Extract the (x, y) coordinate from the center of the cell holding the provided text.  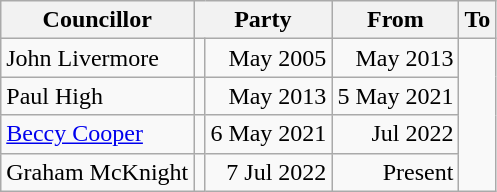
To (478, 20)
From (396, 20)
May 2005 (268, 58)
Jul 2022 (396, 134)
7 Jul 2022 (268, 172)
6 May 2021 (268, 134)
5 May 2021 (396, 96)
Paul High (98, 96)
John Livermore (98, 58)
Party (263, 20)
Graham McKnight (98, 172)
Present (396, 172)
Councillor (98, 20)
Beccy Cooper (98, 134)
